Scan for the cell matching the given text and deliver its (x, y) coordinate at center. 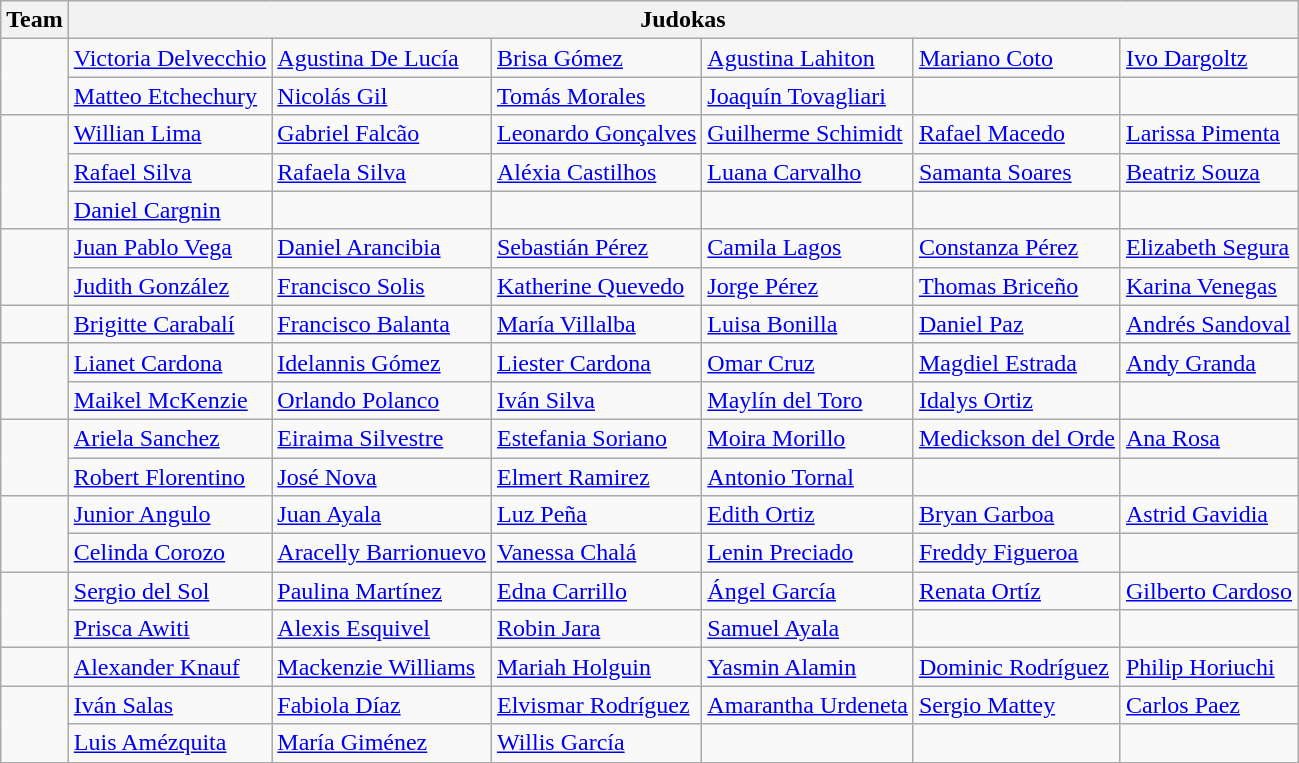
Daniel Paz (1016, 324)
Idalys Ortiz (1016, 400)
Omar Cruz (808, 362)
Robin Jara (596, 629)
Maylín del Toro (808, 400)
Andy Granda (1208, 362)
Antonio Tornal (808, 477)
Maikel McKenzie (170, 400)
Dominic Rodríguez (1016, 667)
Edith Ortiz (808, 515)
Astrid Gavidia (1208, 515)
Lenin Preciado (808, 553)
Freddy Figueroa (1016, 553)
Leonardo Gonçalves (596, 134)
Beatriz Souza (1208, 172)
Camila Lagos (808, 248)
Karina Venegas (1208, 286)
Constanza Pérez (1016, 248)
Elvismar Rodríguez (596, 705)
Judokas (682, 20)
Robert Florentino (170, 477)
Rafael Macedo (1016, 134)
Daniel Cargnin (170, 210)
Ariela Sanchez (170, 438)
Medickson del Orde (1016, 438)
María Villalba (596, 324)
Yasmin Alamin (808, 667)
Nicolás Gil (382, 96)
Tomás Morales (596, 96)
Francisco Solis (382, 286)
Gabriel Falcão (382, 134)
Magdiel Estrada (1016, 362)
Prisca Awiti (170, 629)
Vanessa Chalá (596, 553)
Junior Angulo (170, 515)
Rafaela Silva (382, 172)
Francisco Balanta (382, 324)
Thomas Briceño (1016, 286)
Eiraima Silvestre (382, 438)
Jorge Pérez (808, 286)
Ángel García (808, 591)
Estefania Soriano (596, 438)
Idelannis Gómez (382, 362)
Aléxia Castilhos (596, 172)
Sebastián Pérez (596, 248)
Iván Salas (170, 705)
Guilherme Schimidt (808, 134)
Ivo Dargoltz (1208, 58)
Larissa Pimenta (1208, 134)
Iván Silva (596, 400)
Luisa Bonilla (808, 324)
Willian Lima (170, 134)
Matteo Etchechury (170, 96)
Elmert Ramirez (596, 477)
Juan Ayala (382, 515)
Luz Peña (596, 515)
Juan Pablo Vega (170, 248)
Agustina De Lucía (382, 58)
Celinda Corozo (170, 553)
Amarantha Urdeneta (808, 705)
Moira Morillo (808, 438)
Alexander Knauf (170, 667)
Samuel Ayala (808, 629)
Fabiola Díaz (382, 705)
Team (35, 20)
Judith González (170, 286)
Willis García (596, 743)
Liester Cardona (596, 362)
Katherine Quevedo (596, 286)
Elizabeth Segura (1208, 248)
Alexis Esquivel (382, 629)
Aracelly Barrionuevo (382, 553)
María Giménez (382, 743)
José Nova (382, 477)
Mariah Holguin (596, 667)
Andrés Sandoval (1208, 324)
Brisa Gómez (596, 58)
Victoria Delvecchio (170, 58)
Mariano Coto (1016, 58)
Philip Horiuchi (1208, 667)
Gilberto Cardoso (1208, 591)
Carlos Paez (1208, 705)
Bryan Garboa (1016, 515)
Samanta Soares (1016, 172)
Sergio Mattey (1016, 705)
Sergio del Sol (170, 591)
Joaquín Tovagliari (808, 96)
Paulina Martínez (382, 591)
Luana Carvalho (808, 172)
Renata Ortíz (1016, 591)
Daniel Arancibia (382, 248)
Lianet Cardona (170, 362)
Edna Carrillo (596, 591)
Agustina Lahiton (808, 58)
Rafael Silva (170, 172)
Brigitte Carabalí (170, 324)
Orlando Polanco (382, 400)
Mackenzie Williams (382, 667)
Luis Amézquita (170, 743)
Ana Rosa (1208, 438)
